For the text-containing cell, return its midpoint in (X, Y) coordinate format. 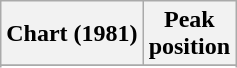
Peakposition (189, 34)
Chart (1981) (72, 34)
